Detect which cell encompasses the target text, then output its [x, y] center coordinate. 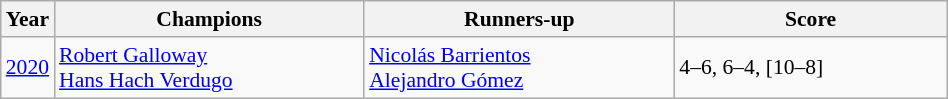
2020 [28, 68]
4–6, 6–4, [10–8] [810, 68]
Robert Galloway Hans Hach Verdugo [209, 68]
Score [810, 19]
Runners-up [519, 19]
Year [28, 19]
Champions [209, 19]
Nicolás Barrientos Alejandro Gómez [519, 68]
